Provide the (x, y) coordinate of the cell's center where the given text is located.  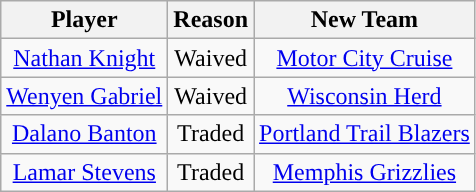
Lamar Stevens (84, 172)
Player (84, 20)
Wisconsin Herd (365, 96)
Reason (211, 20)
Nathan Knight (84, 58)
Dalano Banton (84, 134)
Memphis Grizzlies (365, 172)
Wenyen Gabriel (84, 96)
New Team (365, 20)
Motor City Cruise (365, 58)
Portland Trail Blazers (365, 134)
